Provide the [X, Y] coordinate of the cell's center where the given text is located.  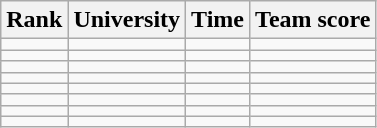
University [127, 20]
Team score [313, 20]
Time [218, 20]
Rank [34, 20]
